Provide the [x, y] coordinate of the cell's center where the given text is located.  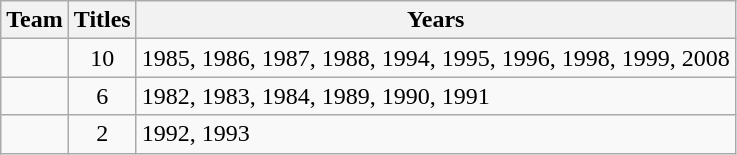
Titles [102, 20]
1992, 1993 [436, 134]
Years [436, 20]
10 [102, 58]
1985, 1986, 1987, 1988, 1994, 1995, 1996, 1998, 1999, 2008 [436, 58]
1982, 1983, 1984, 1989, 1990, 1991 [436, 96]
6 [102, 96]
2 [102, 134]
Team [35, 20]
